Provide the (x, y) coordinate of the cell's center where the given text is located.  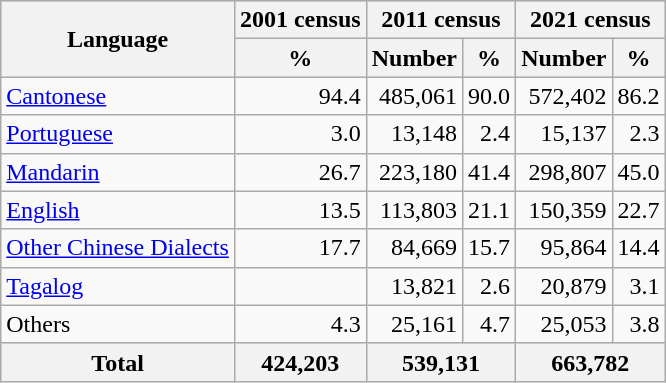
Other Chinese Dialects (118, 248)
485,061 (414, 96)
13,821 (414, 286)
113,803 (414, 210)
84,669 (414, 248)
424,203 (300, 362)
95,864 (564, 248)
150,359 (564, 210)
15.7 (490, 248)
17.7 (300, 248)
4.7 (490, 324)
25,053 (564, 324)
2.3 (638, 134)
41.4 (490, 172)
2021 census (590, 20)
3.1 (638, 286)
4.3 (300, 324)
13,148 (414, 134)
Tagalog (118, 286)
Others (118, 324)
Portuguese (118, 134)
2001 census (300, 20)
14.4 (638, 248)
Total (118, 362)
26.7 (300, 172)
21.1 (490, 210)
22.7 (638, 210)
539,131 (440, 362)
20,879 (564, 286)
45.0 (638, 172)
2.6 (490, 286)
90.0 (490, 96)
86.2 (638, 96)
223,180 (414, 172)
Cantonese (118, 96)
94.4 (300, 96)
Mandarin (118, 172)
572,402 (564, 96)
2011 census (440, 20)
Language (118, 39)
663,782 (590, 362)
13.5 (300, 210)
2.4 (490, 134)
25,161 (414, 324)
English (118, 210)
3.0 (300, 134)
15,137 (564, 134)
3.8 (638, 324)
298,807 (564, 172)
